Extract the [x, y] coordinate from the center of the cell holding the provided text.  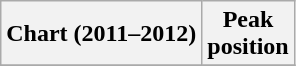
Peakposition [248, 34]
Chart (2011–2012) [102, 34]
